Detect which cell encompasses the target text, then output its (x, y) center coordinate. 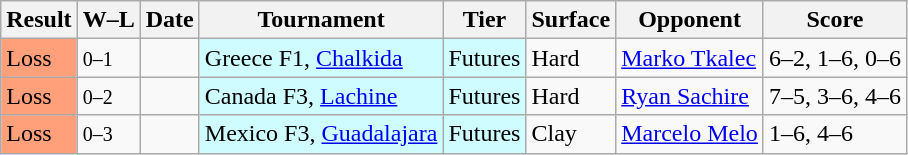
Marcelo Melo (690, 134)
W–L (108, 20)
Opponent (690, 20)
0–1 (108, 58)
Surface (571, 20)
Tournament (321, 20)
0–3 (108, 134)
Marko Tkalec (690, 58)
Score (834, 20)
Greece F1, Chalkida (321, 58)
7–5, 3–6, 4–6 (834, 96)
Ryan Sachire (690, 96)
Result (39, 20)
6–2, 1–6, 0–6 (834, 58)
Tier (484, 20)
Mexico F3, Guadalajara (321, 134)
0–2 (108, 96)
Date (170, 20)
Clay (571, 134)
Canada F3, Lachine (321, 96)
1–6, 4–6 (834, 134)
